Provide the (x, y) coordinate of the cell's center where the given text is located.  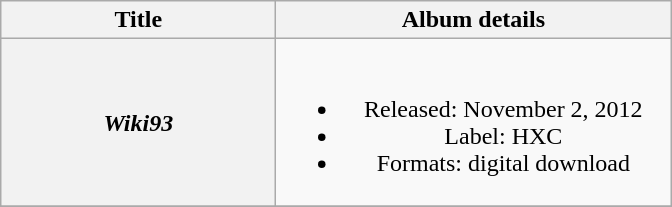
Released: November 2, 2012Label: HXCFormats: digital download (474, 122)
Title (138, 20)
Album details (474, 20)
Wiki93 (138, 122)
